Find where the given text appears and provide that cell's center as [X, Y] coordinate. 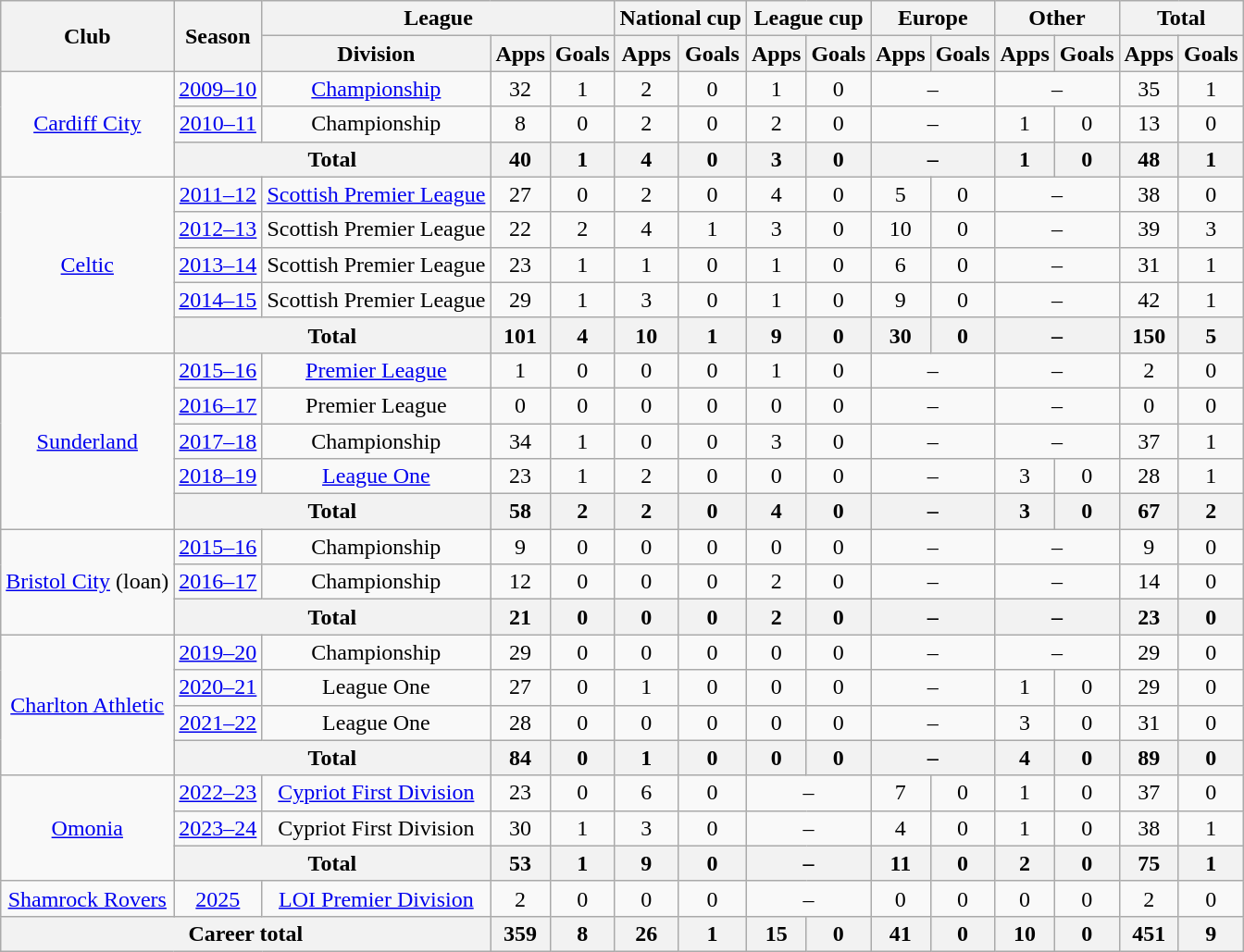
14 [1149, 582]
41 [901, 933]
2014–15 [218, 300]
2025 [218, 898]
Europe [933, 19]
13 [1149, 124]
2021–22 [218, 723]
7 [901, 793]
Shamrock Rovers [87, 898]
67 [1149, 512]
15 [776, 933]
101 [520, 335]
Omonia [87, 828]
34 [520, 441]
Sunderland [87, 440]
40 [520, 159]
2011–12 [218, 194]
Career total [246, 933]
42 [1149, 300]
2020–21 [218, 687]
150 [1149, 335]
359 [520, 933]
48 [1149, 159]
2023–24 [218, 828]
53 [520, 863]
National cup [680, 19]
2010–11 [218, 124]
26 [646, 933]
11 [901, 863]
Bristol City (loan) [87, 582]
12 [520, 582]
84 [520, 758]
2012–13 [218, 229]
Season [218, 36]
89 [1149, 758]
Other [1057, 19]
22 [520, 229]
2017–18 [218, 441]
39 [1149, 229]
32 [520, 89]
21 [520, 617]
2013–14 [218, 265]
35 [1149, 89]
75 [1149, 863]
League cup [808, 19]
LOI Premier Division [376, 898]
Celtic [87, 265]
451 [1149, 933]
League [439, 19]
2009–10 [218, 89]
2018–19 [218, 476]
2019–20 [218, 652]
Club [87, 36]
Charlton Athletic [87, 705]
58 [520, 512]
Division [376, 54]
2022–23 [218, 793]
Cardiff City [87, 124]
